Provide the (X, Y) coordinate of the cell's center where the given text is located.  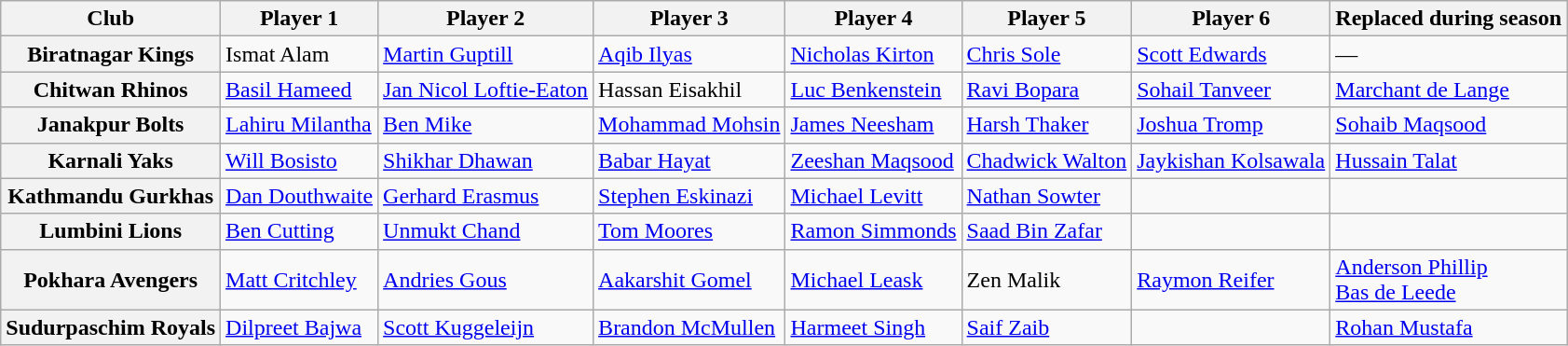
Player 5 (1047, 19)
Ramon Simmonds (874, 231)
Player 6 (1232, 19)
Sudurpaschim Royals (111, 327)
Scott Kuggeleijn (486, 327)
Zeeshan Maqsood (874, 160)
Replaced during season (1449, 19)
Player 3 (689, 19)
Player 4 (874, 19)
Hussain Talat (1449, 160)
Nathan Sowter (1047, 196)
Brandon McMullen (689, 327)
Michael Leask (874, 280)
Club (111, 19)
Unmukt Chand (486, 231)
Aqib Ilyas (689, 54)
Sohail Tanveer (1232, 90)
Marchant de Lange (1449, 90)
Kathmandu Gurkhas (111, 196)
Ben Cutting (300, 231)
Harmeet Singh (874, 327)
Martin Guptill (486, 54)
Pokhara Avengers (111, 280)
Sohaib Maqsood (1449, 125)
Anderson Phillip Bas de Leede (1449, 280)
Stephen Eskinazi (689, 196)
Hassan Eisakhil (689, 90)
James Neesham (874, 125)
Jan Nicol Loftie-Eaton (486, 90)
Andries Gous (486, 280)
Ravi Bopara (1047, 90)
Matt Critchley (300, 280)
Mohammad Mohsin (689, 125)
Basil Hameed (300, 90)
Luc Benkenstein (874, 90)
Will Bosisto (300, 160)
Tom Moores (689, 231)
Joshua Tromp (1232, 125)
Zen Malik (1047, 280)
Lumbini Lions (111, 231)
Gerhard Erasmus (486, 196)
Aakarshit Gomel (689, 280)
Shikhar Dhawan (486, 160)
Chadwick Walton (1047, 160)
Lahiru Milantha (300, 125)
Ben Mike (486, 125)
Saif Zaib (1047, 327)
Rohan Mustafa (1449, 327)
— (1449, 54)
Karnali Yaks (111, 160)
Chitwan Rhinos (111, 90)
Harsh Thaker (1047, 125)
Nicholas Kirton (874, 54)
Michael Levitt (874, 196)
Biratnagar Kings (111, 54)
Saad Bin Zafar (1047, 231)
Scott Edwards (1232, 54)
Chris Sole (1047, 54)
Raymon Reifer (1232, 280)
Dan Douthwaite (300, 196)
Babar Hayat (689, 160)
Jaykishan Kolsawala (1232, 160)
Dilpreet Bajwa (300, 327)
Ismat Alam (300, 54)
Player 2 (486, 19)
Janakpur Bolts (111, 125)
Player 1 (300, 19)
